Detect which cell encompasses the target text, then output its [X, Y] center coordinate. 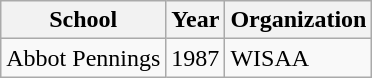
1987 [196, 58]
WISAA [298, 58]
Year [196, 20]
Abbot Pennings [84, 58]
Organization [298, 20]
School [84, 20]
